Return [X, Y] of the center of cell containing provided text 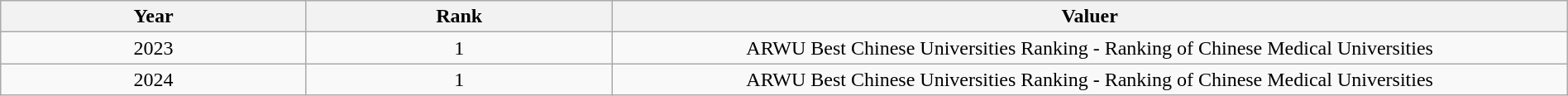
Valuer [1090, 17]
2024 [154, 79]
Year [154, 17]
Rank [459, 17]
2023 [154, 48]
